Search for the cell housing the specified text and yield its (x, y) center coordinate. 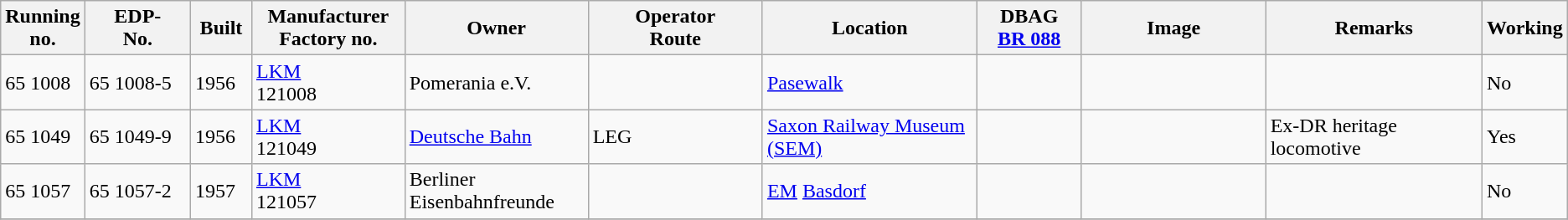
DBAGBR 088 (1029, 28)
Location (869, 28)
65 1057-2 (137, 191)
Yes (1524, 137)
Owner (496, 28)
Runningno. (43, 28)
Pasewalk (869, 82)
LKM121008 (328, 82)
Berliner Eisenbahnfreunde (496, 191)
EDP-No. (137, 28)
65 1057 (43, 191)
OperatorRoute (675, 28)
Image (1173, 28)
Remarks (1374, 28)
Ex-DR heritage locomotive (1374, 137)
LKM121057 (328, 191)
65 1049-9 (137, 137)
1957 (221, 191)
65 1008-5 (137, 82)
EM Basdorf (869, 191)
Pomerania e.V. (496, 82)
LEG (675, 137)
LKM121049 (328, 137)
65 1049 (43, 137)
ManufacturerFactory no. (328, 28)
Saxon Railway Museum (SEM) (869, 137)
Deutsche Bahn (496, 137)
65 1008 (43, 82)
Working (1524, 28)
Built (221, 28)
